For the text-containing cell, return its midpoint in [x, y] coordinate format. 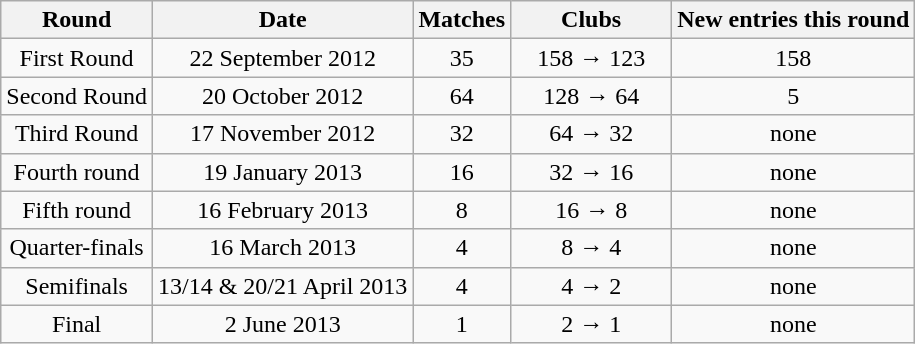
5 [794, 96]
First Round [77, 58]
1 [462, 324]
Fourth round [77, 172]
158 → 123 [592, 58]
64 [462, 96]
16 [462, 172]
Fifth round [77, 210]
Clubs [592, 20]
17 November 2012 [282, 134]
Date [282, 20]
Third Round [77, 134]
16 February 2013 [282, 210]
Round [77, 20]
16 → 8 [592, 210]
4 → 2 [592, 286]
8 [462, 210]
Semifinals [77, 286]
64 → 32 [592, 134]
Matches [462, 20]
20 October 2012 [282, 96]
19 January 2013 [282, 172]
Second Round [77, 96]
32 → 16 [592, 172]
2 June 2013 [282, 324]
35 [462, 58]
8 → 4 [592, 248]
13/14 & 20/21 April 2013 [282, 286]
22 September 2012 [282, 58]
2 → 1 [592, 324]
Final [77, 324]
158 [794, 58]
Quarter-finals [77, 248]
16 March 2013 [282, 248]
32 [462, 134]
128 → 64 [592, 96]
New entries this round [794, 20]
